Scan for the cell matching the given text and deliver its (x, y) coordinate at center. 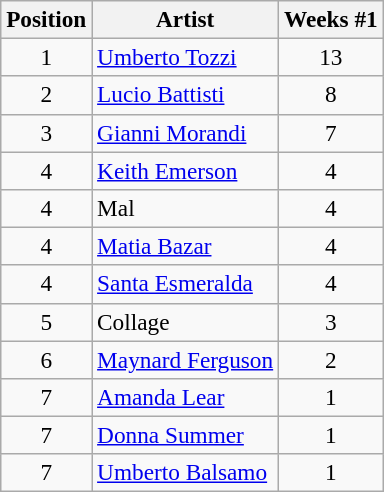
Umberto Balsamo (186, 473)
Mal (186, 208)
Keith Emerson (186, 170)
Santa Esmeralda (186, 284)
Position (46, 19)
Maynard Ferguson (186, 359)
8 (332, 95)
13 (332, 57)
Weeks #1 (332, 19)
Collage (186, 322)
6 (46, 359)
Artist (186, 19)
Gianni Morandi (186, 133)
Lucio Battisti (186, 95)
5 (46, 322)
Donna Summer (186, 435)
Umberto Tozzi (186, 57)
Matia Bazar (186, 246)
Amanda Lear (186, 397)
